Return (x, y) of the center of cell containing provided text 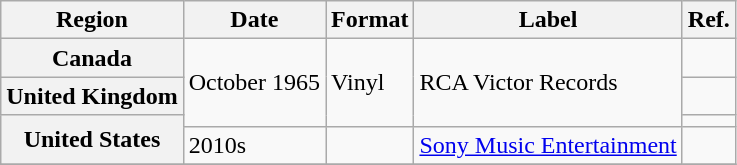
United Kingdom (92, 96)
October 1965 (254, 82)
Vinyl (370, 82)
Ref. (708, 20)
Sony Music Entertainment (548, 145)
Canada (92, 58)
RCA Victor Records (548, 82)
2010s (254, 145)
Format (370, 20)
Region (92, 20)
Date (254, 20)
Label (548, 20)
United States (92, 140)
